Output the [x, y] coordinate of the center of the cell containing the given text.  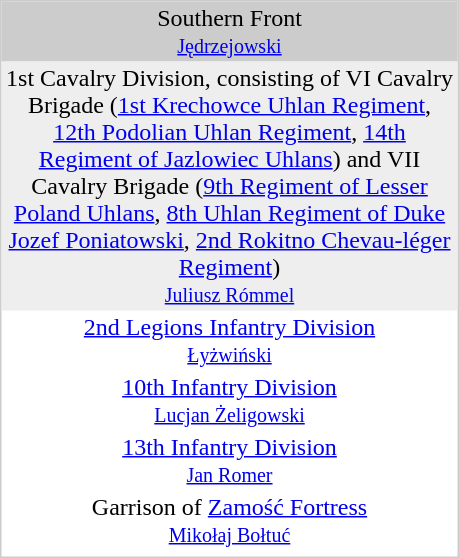
Garrison of Zamość Fortress Mikołaj Bołtuć [230, 520]
10th Infantry Division Lucjan Żeligowski [230, 400]
13th Infantry Division Jan Romer [230, 460]
2nd Legions Infantry Division Łyżwiński [230, 340]
Southern Front Jędrzejowski [230, 32]
